Provide the (x, y) coordinate of the cell's center where the given text is located.  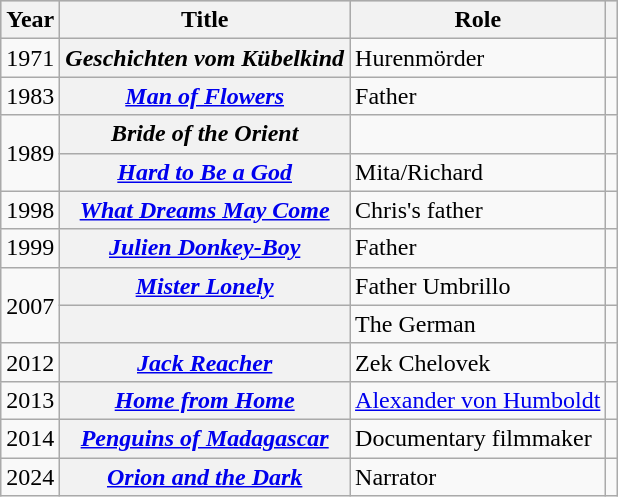
2014 (30, 438)
Documentary filmmaker (478, 438)
1998 (30, 210)
Man of Flowers (205, 96)
Bride of the Orient (205, 134)
2012 (30, 362)
What Dreams May Come (205, 210)
1989 (30, 153)
Mita/Richard (478, 172)
Zek Chelovek (478, 362)
Mister Lonely (205, 286)
Narrator (478, 477)
1999 (30, 248)
Geschichten vom Kübelkind (205, 58)
2007 (30, 305)
Penguins of Madagascar (205, 438)
Year (30, 20)
Orion and the Dark (205, 477)
Title (205, 20)
Father Umbrillo (478, 286)
2013 (30, 400)
2024 (30, 477)
Hurenmörder (478, 58)
Hard to Be a God (205, 172)
Chris's father (478, 210)
1983 (30, 96)
Julien Donkey-Boy (205, 248)
Home from Home (205, 400)
The German (478, 324)
Alexander von Humboldt (478, 400)
Jack Reacher (205, 362)
Role (478, 20)
1971 (30, 58)
